Capture the cell that displays the provided text and extract its [X, Y] central coordinate. 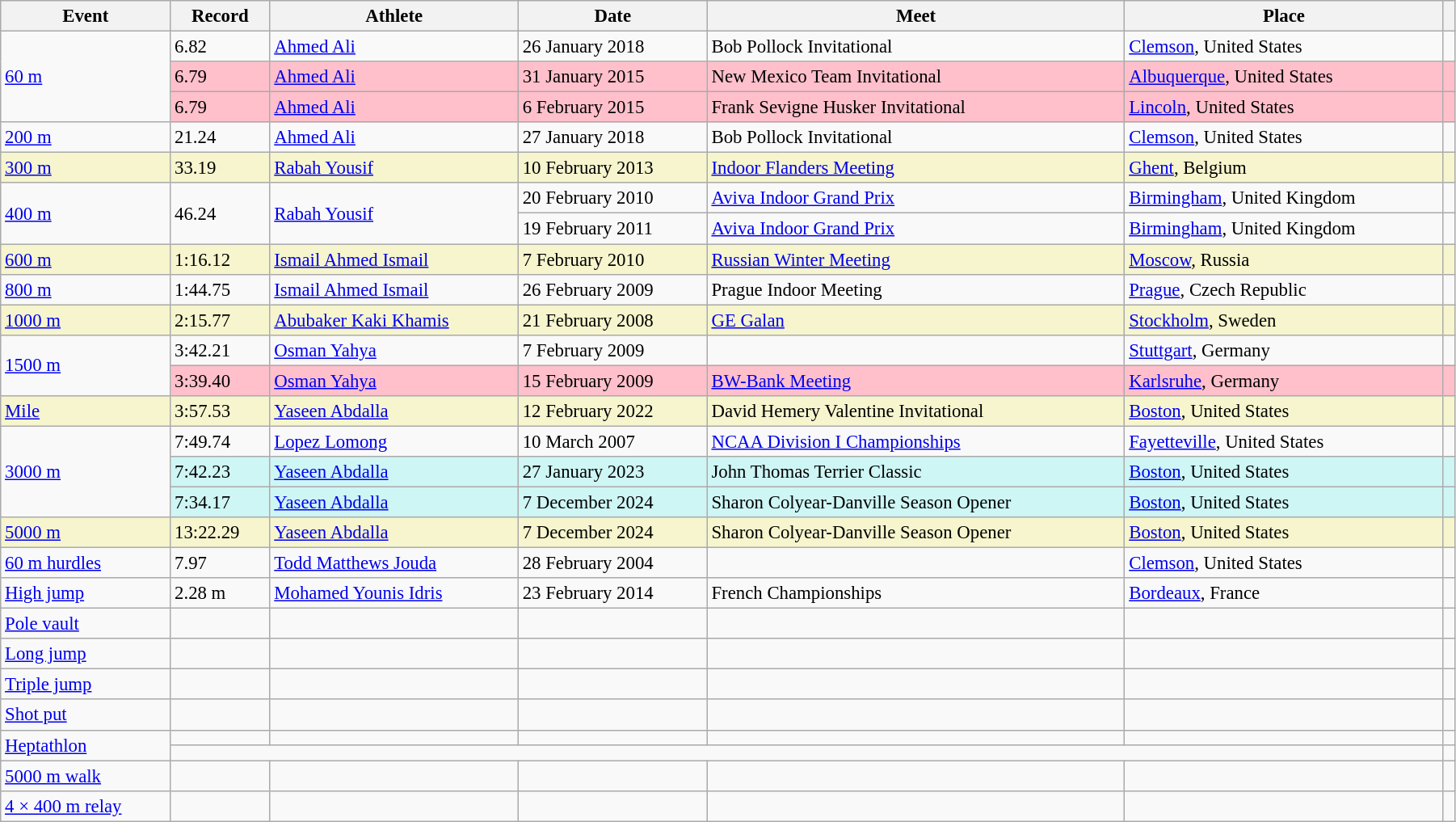
28 February 2004 [612, 563]
Meet [916, 16]
Albuquerque, United States [1284, 77]
10 March 2007 [612, 441]
6 February 2015 [612, 107]
46.24 [220, 213]
26 January 2018 [612, 47]
5000 m [86, 533]
3:39.40 [220, 381]
31 January 2015 [612, 77]
2.28 m [220, 593]
Date [612, 16]
Fayetteville, United States [1284, 441]
7 February 2010 [612, 259]
7:49.74 [220, 441]
1500 m [86, 365]
GE Galan [916, 320]
Moscow, Russia [1284, 259]
Ghent, Belgium [1284, 168]
Athlete [394, 16]
Triple jump [86, 685]
3000 m [86, 472]
7:42.23 [220, 472]
12 February 2022 [612, 411]
French Championships [916, 593]
Lincoln, United States [1284, 107]
Indoor Flanders Meeting [916, 168]
7:34.17 [220, 502]
Prague, Czech Republic [1284, 289]
1:44.75 [220, 289]
4 × 400 m relay [86, 806]
Stuttgart, Germany [1284, 350]
300 m [86, 168]
20 February 2010 [612, 198]
Event [86, 16]
600 m [86, 259]
6.82 [220, 47]
3:57.53 [220, 411]
Record [220, 16]
1:16.12 [220, 259]
200 m [86, 137]
400 m [86, 213]
John Thomas Terrier Classic [916, 472]
BW-Bank Meeting [916, 381]
60 m [86, 78]
Abubaker Kaki Khamis [394, 320]
13:22.29 [220, 533]
21 February 2008 [612, 320]
Todd Matthews Jouda [394, 563]
Shot put [86, 715]
Place [1284, 16]
7.97 [220, 563]
5000 m walk [86, 776]
15 February 2009 [612, 381]
Bordeaux, France [1284, 593]
Frank Sevigne Husker Invitational [916, 107]
Stockholm, Sweden [1284, 320]
19 February 2011 [612, 229]
800 m [86, 289]
David Hemery Valentine Invitational [916, 411]
27 January 2023 [612, 472]
Long jump [86, 654]
NCAA Division I Championships [916, 441]
1000 m [86, 320]
Lopez Lomong [394, 441]
7 February 2009 [612, 350]
21.24 [220, 137]
Russian Winter Meeting [916, 259]
60 m hurdles [86, 563]
Mile [86, 411]
33.19 [220, 168]
High jump [86, 593]
10 February 2013 [612, 168]
Pole vault [86, 624]
New Mexico Team Invitational [916, 77]
Prague Indoor Meeting [916, 289]
23 February 2014 [612, 593]
3:42.21 [220, 350]
26 February 2009 [612, 289]
Heptathlon [86, 745]
Karlsruhe, Germany [1284, 381]
Mohamed Younis Idris [394, 593]
27 January 2018 [612, 137]
2:15.77 [220, 320]
